Return the (X, Y) coordinate for the center point of the cell that contains the specified text.  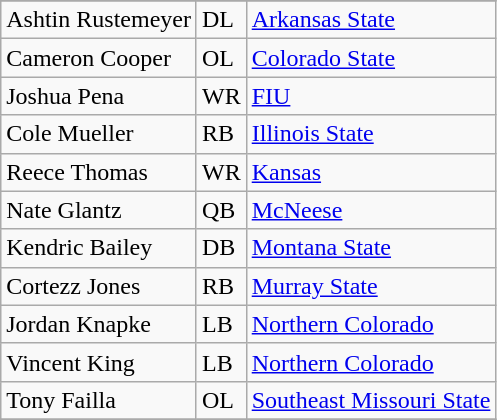
McNeese (371, 210)
Kendric Bailey (99, 248)
Tony Failla (99, 400)
Illinois State (371, 134)
Cole Mueller (99, 134)
Colorado State (371, 58)
DB (221, 248)
Vincent King (99, 362)
QB (221, 210)
FIU (371, 96)
Montana State (371, 248)
Arkansas State (371, 20)
Cortezz Jones (99, 286)
Murray State (371, 286)
Jordan Knapke (99, 324)
Reece Thomas (99, 172)
Ashtin Rustemeyer (99, 20)
Joshua Pena (99, 96)
Southeast Missouri State (371, 400)
Nate Glantz (99, 210)
Kansas (371, 172)
Cameron Cooper (99, 58)
DL (221, 20)
